Return [x, y] of the center of cell containing provided text 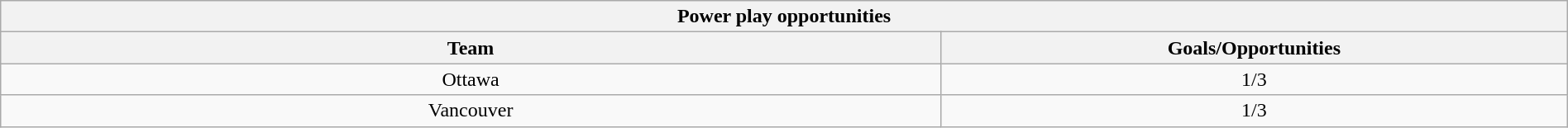
Vancouver [471, 111]
Ottawa [471, 79]
Power play opportunities [784, 17]
Team [471, 48]
Goals/Opportunities [1254, 48]
